Search for the cell housing the specified text and yield its (X, Y) center coordinate. 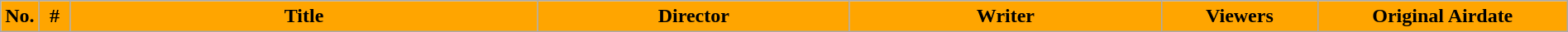
Original Airdate (1442, 16)
# (55, 16)
Writer (1006, 16)
Title (304, 16)
Director (693, 16)
Viewers (1239, 16)
No. (20, 16)
